Identify which cell holds the provided text, then report its (X, Y) central coordinate. 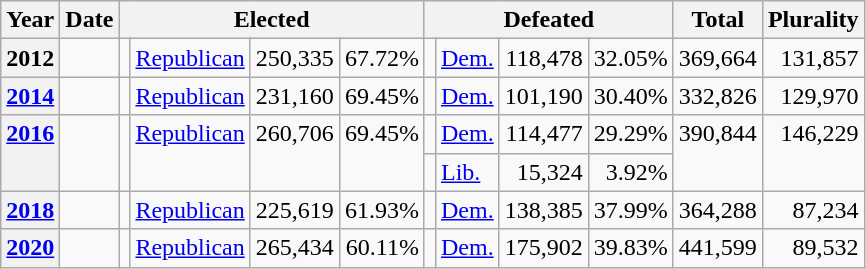
231,160 (294, 96)
390,844 (718, 153)
369,664 (718, 58)
2016 (30, 153)
29.29% (630, 134)
2012 (30, 58)
138,385 (544, 210)
2014 (30, 96)
39.83% (630, 248)
118,478 (544, 58)
30.40% (630, 96)
87,234 (813, 210)
332,826 (718, 96)
129,970 (813, 96)
37.99% (630, 210)
146,229 (813, 153)
364,288 (718, 210)
101,190 (544, 96)
265,434 (294, 248)
61.93% (382, 210)
Date (90, 20)
114,477 (544, 134)
250,335 (294, 58)
175,902 (544, 248)
15,324 (544, 172)
Lib. (467, 172)
2018 (30, 210)
32.05% (630, 58)
3.92% (630, 172)
Total (718, 20)
131,857 (813, 58)
Year (30, 20)
89,532 (813, 248)
Elected (272, 20)
Defeated (548, 20)
225,619 (294, 210)
441,599 (718, 248)
Plurality (813, 20)
67.72% (382, 58)
260,706 (294, 153)
2020 (30, 248)
60.11% (382, 248)
